Output the (X, Y) coordinate of the center of the cell containing the given text.  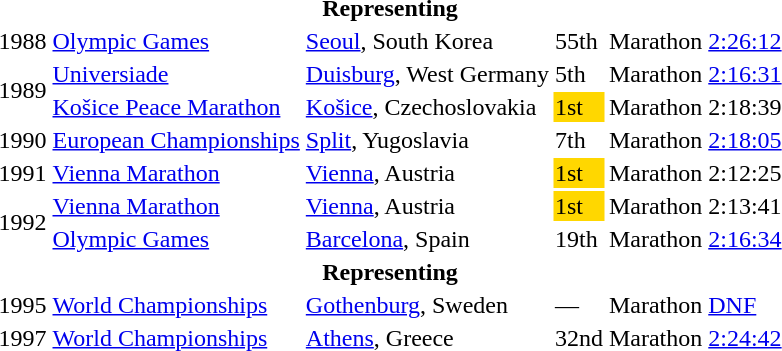
European Championships (176, 140)
Split, Yugoslavia (427, 140)
Universiade (176, 74)
Košice, Czechoslovakia (427, 107)
55th (578, 41)
Seoul, South Korea (427, 41)
Duisburg, West Germany (427, 74)
World Championships (176, 305)
Gothenburg, Sweden (427, 305)
7th (578, 140)
5th (578, 74)
19th (578, 239)
— (578, 305)
Košice Peace Marathon (176, 107)
Barcelona, Spain (427, 239)
